Return (X, Y) of the center of cell containing provided text 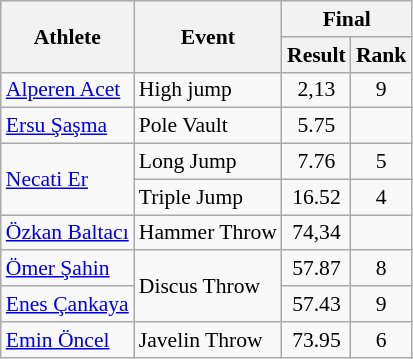
Triple Jump (208, 197)
Event (208, 36)
6 (382, 340)
Athlete (68, 36)
Necati Er (68, 180)
Emin Öncel (68, 340)
Result (316, 55)
16.52 (316, 197)
Javelin Throw (208, 340)
High jump (208, 90)
Hammer Throw (208, 233)
57.43 (316, 304)
73.95 (316, 340)
5.75 (316, 126)
Ömer Şahin (68, 269)
Rank (382, 55)
4 (382, 197)
Alperen Acet (68, 90)
74,34 (316, 233)
Ersu Şaşma (68, 126)
Final (346, 19)
Pole Vault (208, 126)
Enes Çankaya (68, 304)
57.87 (316, 269)
Discus Throw (208, 286)
8 (382, 269)
Özkan Baltacı (68, 233)
2,13 (316, 90)
7.76 (316, 162)
5 (382, 162)
Long Jump (208, 162)
